Return the (x, y) coordinate for the center point of the cell that contains the specified text.  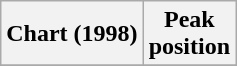
Chart (1998) (72, 34)
Peakposition (189, 34)
